Return [X, Y] of the center of cell containing provided text 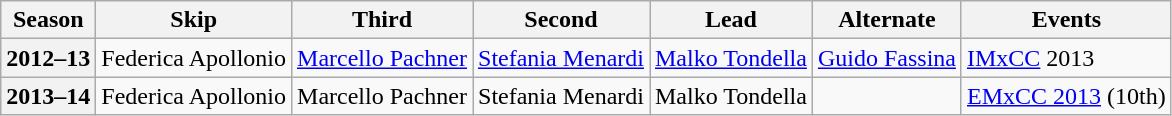
Second [560, 20]
2012–13 [48, 58]
IMxCC 2013 [1066, 58]
Third [382, 20]
Skip [194, 20]
Season [48, 20]
Guido Fassina [886, 58]
Events [1066, 20]
Lead [732, 20]
2013–14 [48, 96]
EMxCC 2013 (10th) [1066, 96]
Alternate [886, 20]
